Identify which cell holds the provided text, then report its [x, y] central coordinate. 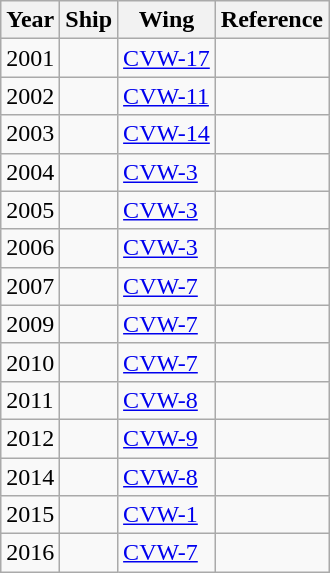
2011 [30, 400]
CVW-1 [167, 515]
2015 [30, 515]
2004 [30, 172]
2005 [30, 210]
Ship [89, 20]
2002 [30, 96]
CVW-11 [167, 96]
Reference [272, 20]
2014 [30, 477]
CVW-17 [167, 58]
2010 [30, 362]
2003 [30, 134]
Wing [167, 20]
CVW-9 [167, 438]
Year [30, 20]
2006 [30, 248]
2009 [30, 324]
2012 [30, 438]
2001 [30, 58]
2007 [30, 286]
2016 [30, 553]
CVW-14 [167, 134]
